Capture the cell that displays the provided text and extract its (X, Y) central coordinate. 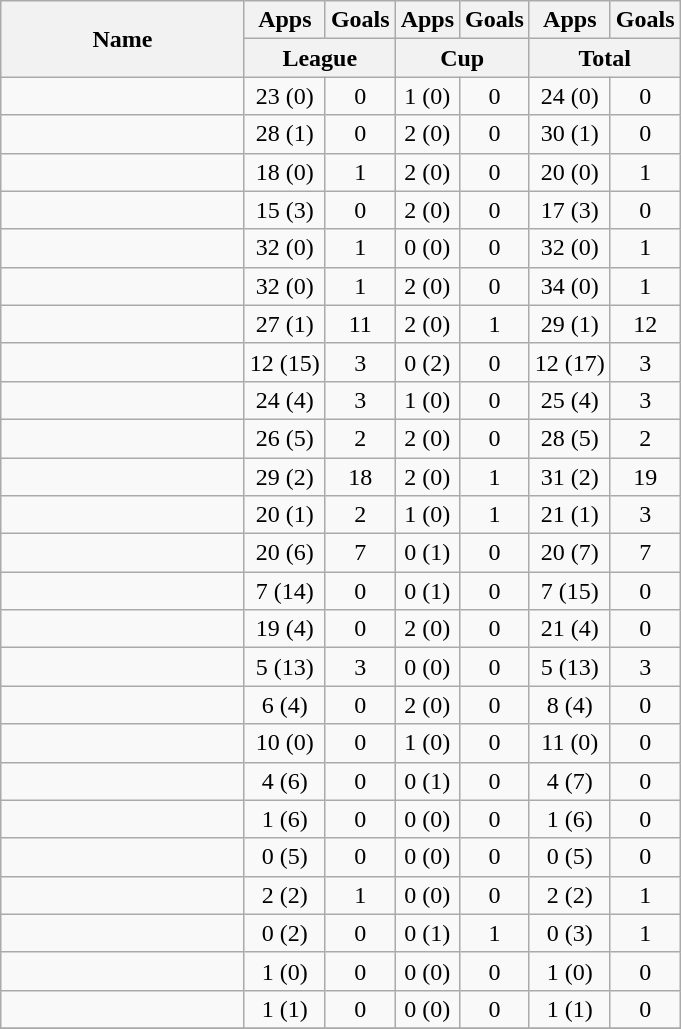
24 (4) (284, 400)
Cup (462, 58)
11 (0) (570, 743)
19 (4) (284, 629)
24 (0) (570, 96)
34 (0) (570, 286)
20 (6) (284, 553)
18 (0) (284, 172)
Name (123, 39)
29 (1) (570, 324)
Total (604, 58)
7 (15) (570, 591)
29 (2) (284, 477)
11 (360, 324)
10 (0) (284, 743)
25 (4) (570, 400)
12 (17) (570, 362)
21 (1) (570, 515)
12 (15) (284, 362)
4 (7) (570, 781)
27 (1) (284, 324)
18 (360, 477)
17 (3) (570, 210)
30 (1) (570, 134)
20 (7) (570, 553)
20 (0) (570, 172)
26 (5) (284, 438)
8 (4) (570, 705)
23 (0) (284, 96)
6 (4) (284, 705)
12 (645, 324)
31 (2) (570, 477)
20 (1) (284, 515)
4 (6) (284, 781)
7 (14) (284, 591)
0 (3) (570, 933)
15 (3) (284, 210)
19 (645, 477)
21 (4) (570, 629)
League (320, 58)
28 (1) (284, 134)
28 (5) (570, 438)
